Provide the [x, y] coordinate of the cell's center where the given text is located.  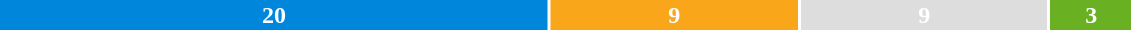
20 [274, 15]
